Search for the cell housing the specified text and yield its (x, y) center coordinate. 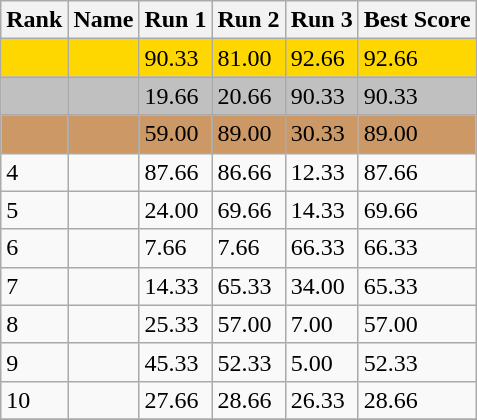
Best Score (417, 20)
30.33 (322, 134)
10 (34, 400)
25.33 (176, 324)
5.00 (322, 362)
8 (34, 324)
45.33 (176, 362)
12.33 (322, 172)
81.00 (248, 58)
Run 1 (176, 20)
5 (34, 210)
24.00 (176, 210)
Name (104, 20)
26.33 (322, 400)
4 (34, 172)
Run 3 (322, 20)
7 (34, 286)
59.00 (176, 134)
34.00 (322, 286)
6 (34, 248)
Rank (34, 20)
20.66 (248, 96)
27.66 (176, 400)
Run 2 (248, 20)
7.00 (322, 324)
19.66 (176, 96)
86.66 (248, 172)
9 (34, 362)
